Determine the [X, Y] coordinate at the center of the cell enclosing the given text.  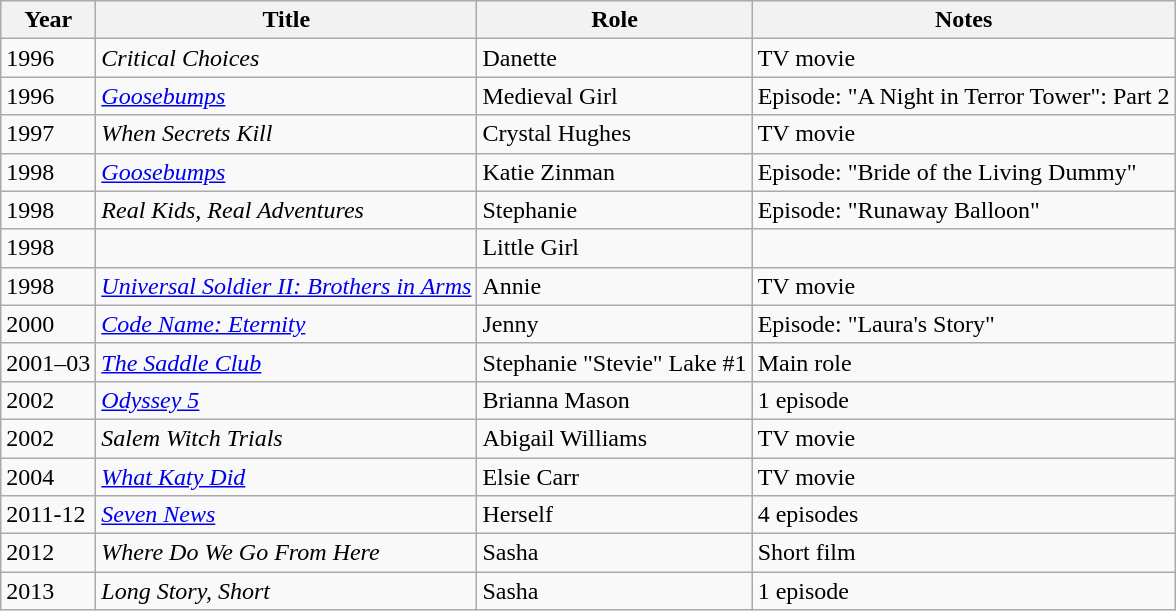
Universal Soldier II: Brothers in Arms [286, 286]
Title [286, 20]
Little Girl [614, 248]
Seven News [286, 515]
Notes [964, 20]
Salem Witch Trials [286, 438]
Stephanie "Stevie" Lake #1 [614, 362]
Stephanie [614, 210]
Role [614, 20]
Long Story, Short [286, 591]
4 episodes [964, 515]
When Secrets Kill [286, 134]
What Katy Did [286, 477]
Episode: "Laura's Story" [964, 324]
The Saddle Club [286, 362]
Crystal Hughes [614, 134]
Brianna Mason [614, 400]
1997 [48, 134]
2004 [48, 477]
Katie Zinman [614, 172]
Short film [964, 553]
Odyssey 5 [286, 400]
2012 [48, 553]
Herself [614, 515]
Episode: "Bride of the Living Dummy" [964, 172]
Main role [964, 362]
Real Kids, Real Adventures [286, 210]
Code Name: Eternity [286, 324]
Year [48, 20]
Medieval Girl [614, 96]
Critical Choices [286, 58]
Jenny [614, 324]
Elsie Carr [614, 477]
Annie [614, 286]
Danette [614, 58]
2000 [48, 324]
2013 [48, 591]
Episode: "A Night in Terror Tower": Part 2 [964, 96]
2001–03 [48, 362]
Episode: "Runaway Balloon" [964, 210]
2011-12 [48, 515]
Abigail Williams [614, 438]
Where Do We Go From Here [286, 553]
